Return (x, y) of the center of cell containing provided text 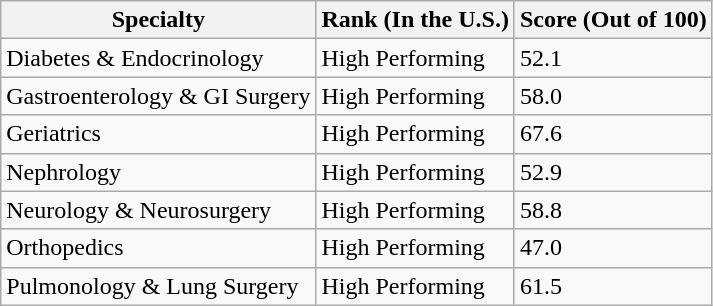
Rank (In the U.S.) (415, 20)
58.0 (613, 96)
Nephrology (158, 172)
Specialty (158, 20)
52.9 (613, 172)
58.8 (613, 210)
Gastroenterology & GI Surgery (158, 96)
Orthopedics (158, 248)
61.5 (613, 286)
Geriatrics (158, 134)
Diabetes & Endocrinology (158, 58)
67.6 (613, 134)
Pulmonology & Lung Surgery (158, 286)
52.1 (613, 58)
Neurology & Neurosurgery (158, 210)
47.0 (613, 248)
Score (Out of 100) (613, 20)
